Return [X, Y] of the center of cell containing provided text 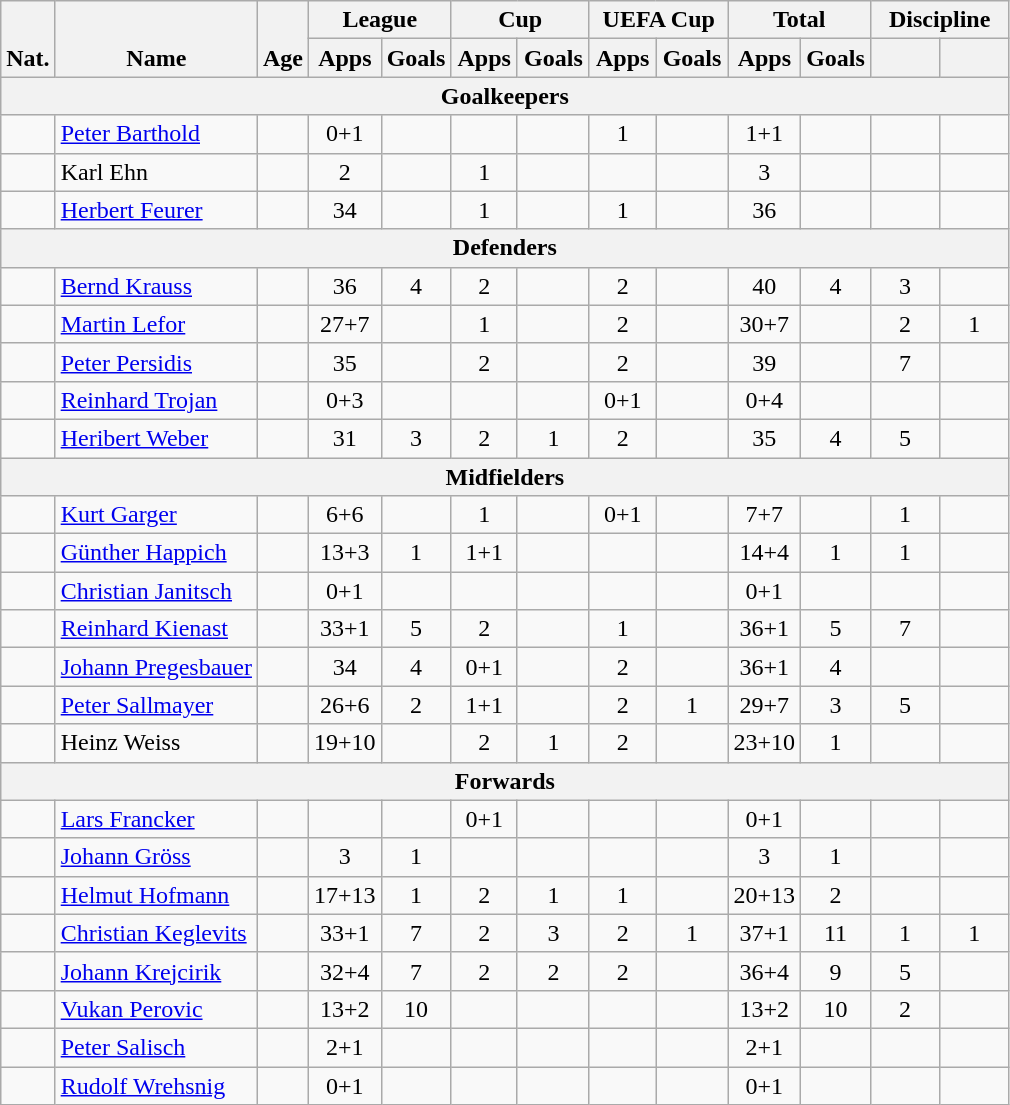
17+13 [346, 895]
Defenders [505, 248]
32+4 [346, 971]
31 [346, 438]
Cup [520, 20]
Midfielders [505, 477]
30+7 [764, 324]
39 [764, 362]
37+1 [764, 933]
Karl Ehn [156, 172]
Nat. [28, 39]
13+3 [346, 553]
6+6 [346, 515]
23+10 [764, 743]
Age [282, 39]
Peter Persidis [156, 362]
Reinhard Kienast [156, 629]
0+4 [764, 400]
Heribert Weber [156, 438]
27+7 [346, 324]
9 [836, 971]
14+4 [764, 553]
Reinhard Trojan [156, 400]
Goalkeepers [505, 96]
29+7 [764, 705]
Johann Krejcirik [156, 971]
UEFA Cup [658, 20]
Forwards [505, 781]
Discipline [940, 20]
11 [836, 933]
0+3 [346, 400]
Peter Barthold [156, 134]
Martin Lefor [156, 324]
Johann Pregesbauer [156, 667]
Peter Sallmayer [156, 705]
Günther Happich [156, 553]
Heinz Weiss [156, 743]
Christian Keglevits [156, 933]
20+13 [764, 895]
19+10 [346, 743]
League [380, 20]
Lars Francker [156, 819]
Kurt Garger [156, 515]
36+4 [764, 971]
7+7 [764, 515]
26+6 [346, 705]
Helmut Hofmann [156, 895]
Christian Janitsch [156, 591]
Bernd Krauss [156, 286]
Rudolf Wrehsnig [156, 1085]
40 [764, 286]
Vukan Perovic [156, 1009]
Total [799, 20]
Name [156, 39]
Peter Salisch [156, 1047]
Herbert Feurer [156, 210]
Johann Gröss [156, 857]
